Extract the (X, Y) coordinate from the center of the cell holding the provided text.  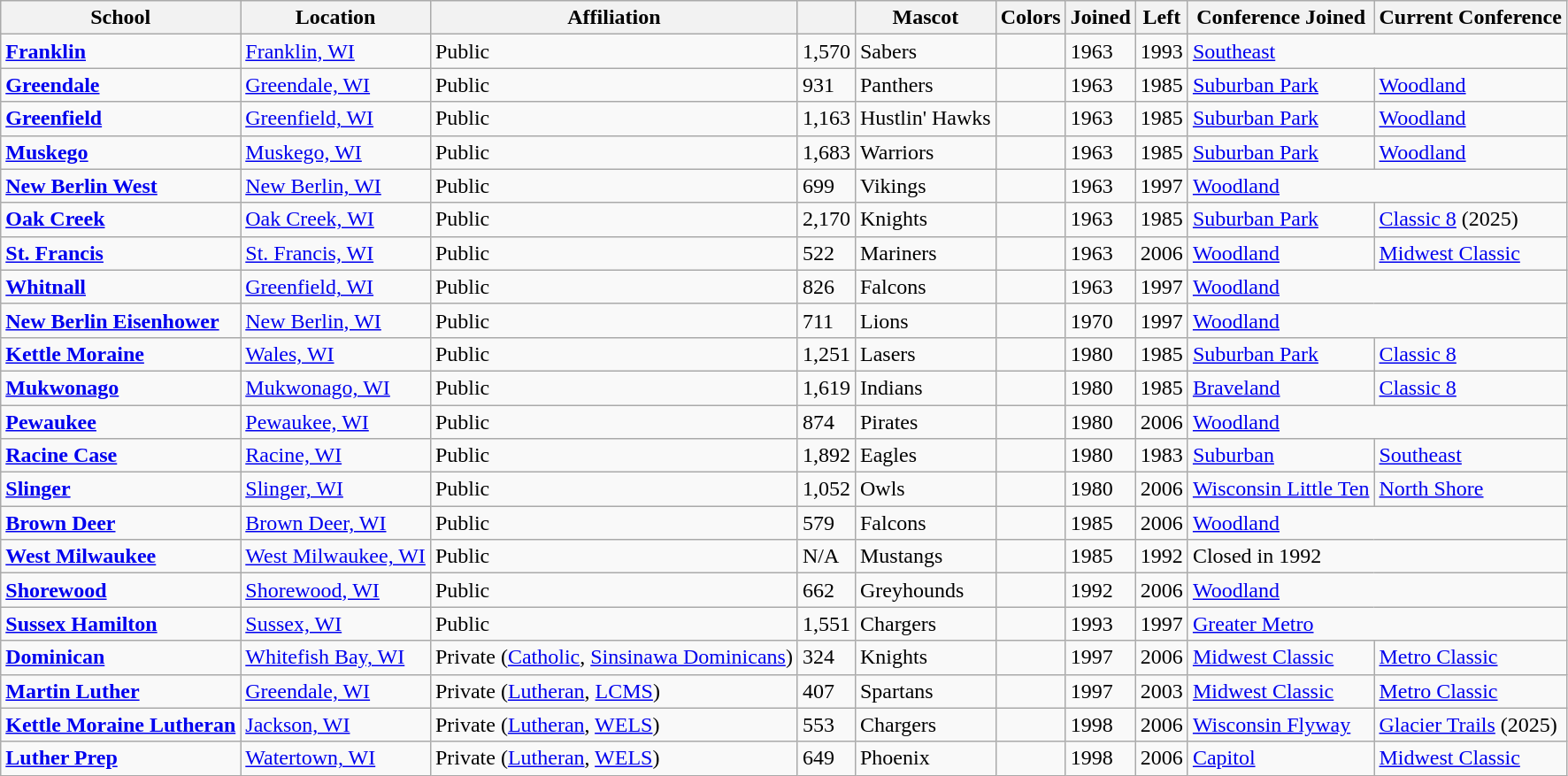
St. Francis (120, 253)
Mukwonago, WI (336, 388)
Conference Joined (1281, 18)
1,251 (826, 354)
Muskego (120, 152)
Dominican (120, 657)
Mukwonago (120, 388)
Joined (1101, 18)
Oak Creek, WI (336, 219)
School (120, 18)
931 (826, 85)
553 (826, 725)
324 (826, 657)
874 (826, 422)
Left (1161, 18)
Wisconsin Flyway (1281, 725)
Suburban (1281, 456)
Glacier Trails (2025) (1471, 725)
Pewaukee, WI (336, 422)
Wisconsin Little Ten (1281, 489)
Kettle Moraine Lutheran (120, 725)
New Berlin Eisenhower (120, 320)
Indians (926, 388)
649 (826, 758)
579 (826, 523)
522 (826, 253)
Greendale (120, 85)
Phoenix (926, 758)
Mustangs (926, 557)
662 (826, 590)
Martin Luther (120, 691)
Shorewood, WI (336, 590)
1,163 (826, 119)
North Shore (1471, 489)
Greater Metro (1377, 624)
Greenfield (120, 119)
Classic 8 (2025) (1471, 219)
1,551 (826, 624)
Capitol (1281, 758)
Wales, WI (336, 354)
Pirates (926, 422)
St. Francis, WI (336, 253)
Lions (926, 320)
Private (Lutheran, LCMS) (614, 691)
Slinger (120, 489)
1,892 (826, 456)
Mascot (926, 18)
826 (826, 287)
699 (826, 186)
West Milwaukee, WI (336, 557)
Mariners (926, 253)
Sussex Hamilton (120, 624)
Franklin (120, 51)
Affiliation (614, 18)
Closed in 1992 (1377, 557)
Lasers (926, 354)
Franklin, WI (336, 51)
Watertown, WI (336, 758)
Muskego, WI (336, 152)
1,052 (826, 489)
Eagles (926, 456)
Racine Case (120, 456)
Pewaukee (120, 422)
N/A (826, 557)
1,570 (826, 51)
Owls (926, 489)
West Milwaukee (120, 557)
Vikings (926, 186)
2,170 (826, 219)
Shorewood (120, 590)
1,619 (826, 388)
Greyhounds (926, 590)
Braveland (1281, 388)
Private (Catholic, Sinsinawa Dominicans) (614, 657)
Luther Prep (120, 758)
Brown Deer (120, 523)
Whitnall (120, 287)
Location (336, 18)
Whitefish Bay, WI (336, 657)
Spartans (926, 691)
Warriors (926, 152)
Jackson, WI (336, 725)
1,683 (826, 152)
1983 (1161, 456)
Sussex, WI (336, 624)
Current Conference (1471, 18)
2003 (1161, 691)
Racine, WI (336, 456)
711 (826, 320)
New Berlin West (120, 186)
Hustlin' Hawks (926, 119)
Oak Creek (120, 219)
1970 (1101, 320)
Brown Deer, WI (336, 523)
Slinger, WI (336, 489)
Colors (1030, 18)
407 (826, 691)
Sabers (926, 51)
Panthers (926, 85)
Kettle Moraine (120, 354)
